Extract the [x, y] coordinate from the center of the cell holding the provided text.  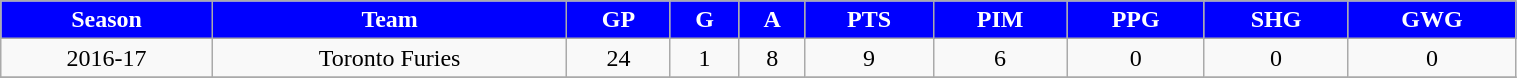
PTS [869, 20]
24 [618, 58]
Team [390, 20]
1 [704, 58]
GP [618, 20]
9 [869, 58]
PPG [1136, 20]
SHG [1276, 20]
GWG [1432, 20]
G [704, 20]
Toronto Furies [390, 58]
A [772, 20]
2016-17 [107, 58]
8 [772, 58]
PIM [1000, 20]
Season [107, 20]
6 [1000, 58]
